Find where the given text appears and provide that cell's center as [X, Y] coordinate. 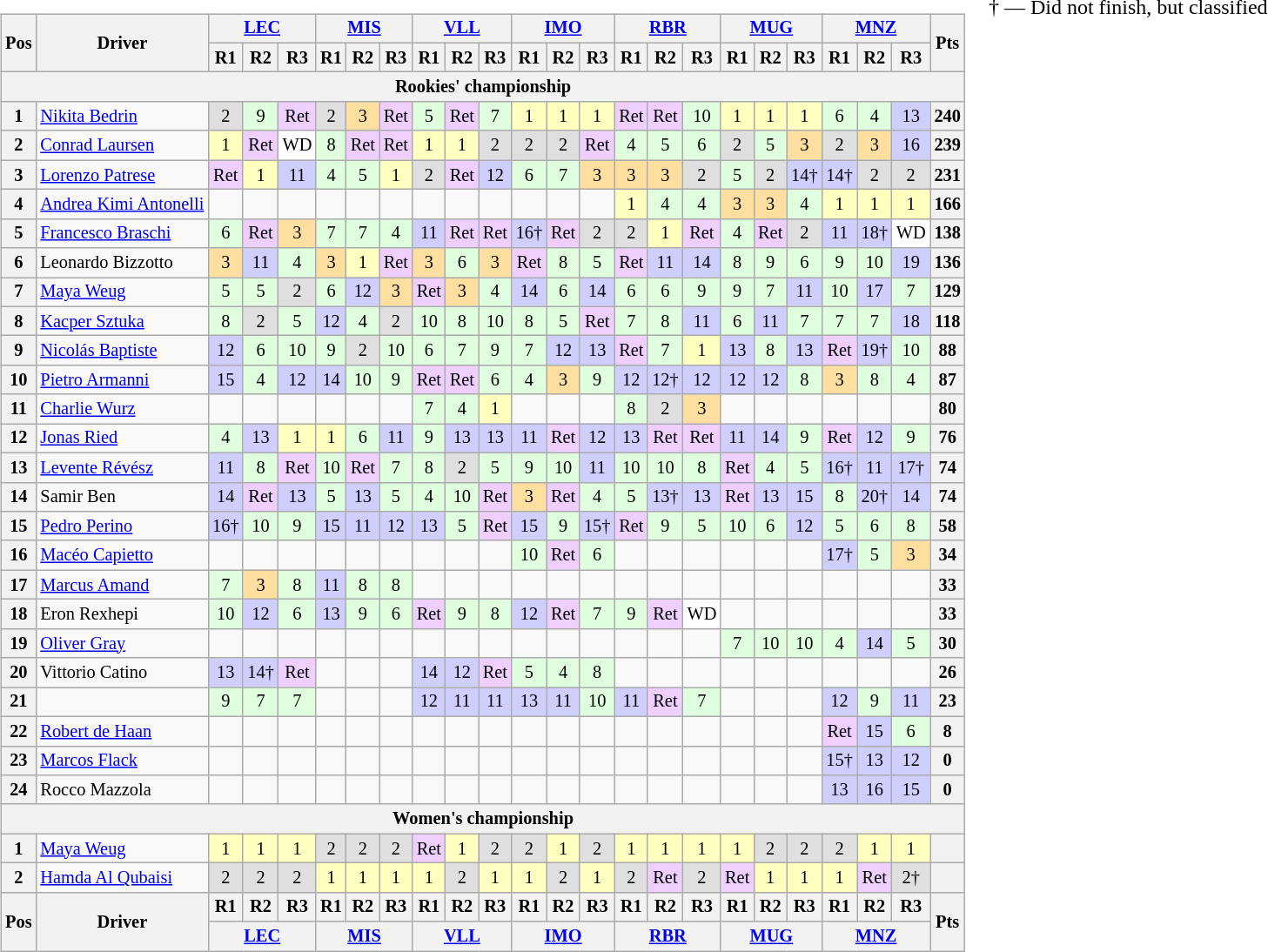
24 [18, 790]
Rocco Mazzola [122, 790]
76 [948, 439]
Eron Rexhepi [122, 614]
88 [948, 351]
239 [948, 145]
129 [948, 292]
Robert de Haan [122, 731]
30 [948, 643]
80 [948, 409]
Women's championship [483, 819]
19† [875, 351]
Rookies' championship [483, 87]
138 [948, 233]
Pedro Perino [122, 526]
240 [948, 117]
Conrad Laursen [122, 145]
Vittorio Catino [122, 673]
13† [665, 497]
Nikita Bedrin [122, 117]
Oliver Gray [122, 643]
34 [948, 555]
136 [948, 263]
Charlie Wurz [122, 409]
166 [948, 204]
Kacper Sztuka [122, 321]
Lorenzo Patrese [122, 175]
Marcus Amand [122, 585]
20 [18, 673]
22 [18, 731]
Marcos Flack [122, 761]
12† [665, 380]
58 [948, 526]
Jonas Ried [122, 439]
Leonardo Bizzotto [122, 263]
Pietro Armanni [122, 380]
231 [948, 175]
118 [948, 321]
21 [18, 702]
87 [948, 380]
20† [875, 497]
Levente Révész [122, 467]
18† [875, 233]
Francesco Braschi [122, 233]
Samir Ben [122, 497]
Nicolás Baptiste [122, 351]
Macéo Capietto [122, 555]
Andrea Kimi Antonelli [122, 204]
Hamda Al Qubaisi [122, 878]
26 [948, 673]
2† [911, 878]
